Extract the [X, Y] coordinate from the center of the cell holding the provided text.  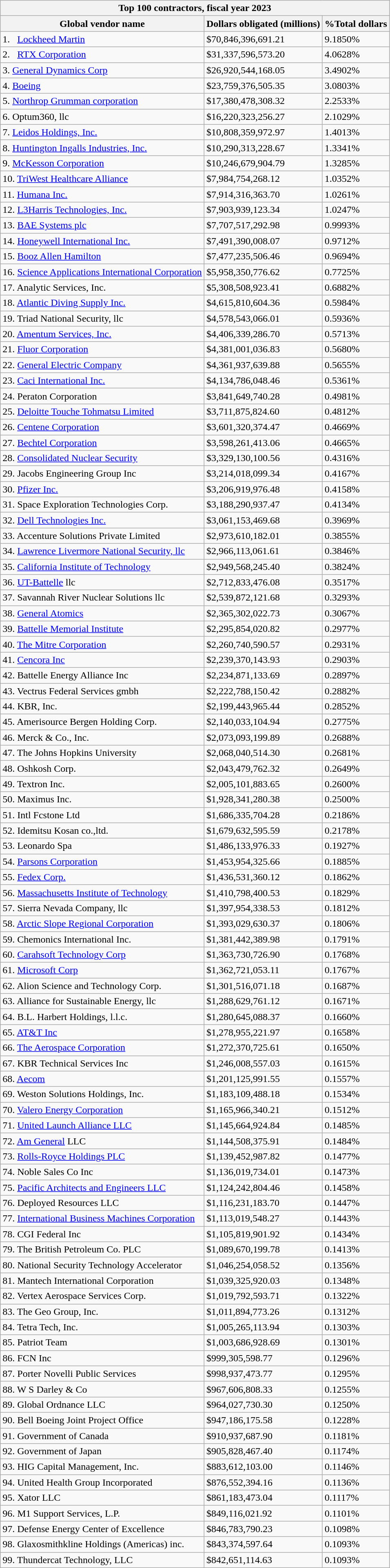
0.2903% [356, 660]
$2,239,370,143.93 [263, 660]
82. Vertex Aerospace Services Corp. [102, 1296]
37. Savannah River Nuclear Solutions llc [102, 598]
$5,308,508,923.41 [263, 287]
$1,301,516,071.18 [263, 986]
51. Intl Fcstone Ltd [102, 815]
76. Deployed Resources LLC [102, 1203]
0.1434% [356, 1234]
0.3846% [356, 551]
$1,278,955,221.97 [263, 1032]
Global vendor name [102, 24]
$2,043,479,762.32 [263, 769]
0.1413% [356, 1250]
0.1767% [356, 970]
1.0352% [356, 179]
79. The British Petroleum Co. PLC [102, 1250]
$4,578,543,066.01 [263, 318]
$3,188,290,937.47 [263, 505]
3.0803% [356, 86]
55. Fedex Corp. [102, 877]
65. AT&T Inc [102, 1032]
$23,759,376,505.35 [263, 86]
60. Carahsoft Technology Corp [102, 955]
$1,436,531,360.12 [263, 877]
56. Massachusetts Institute of Technology [102, 892]
31. Space Exploration Technologies Corp. [102, 505]
21. Fluor Corporation [102, 349]
$883,612,103.00 [263, 1467]
$1,362,721,053.11 [263, 970]
32. Dell Technologies Inc. [102, 520]
35. California Institute of Technology [102, 567]
1.3285% [356, 163]
$7,477,235,506.46 [263, 256]
94. United Health Group Incorporated [102, 1482]
0.5361% [356, 380]
$7,984,754,268.12 [263, 179]
0.1458% [356, 1188]
0.1136% [356, 1482]
$1,201,125,991.55 [263, 1079]
$1,046,254,058.52 [263, 1265]
84. Tetra Tech, Inc. [102, 1327]
0.2178% [356, 830]
$1,136,019,734.01 [263, 1172]
58. Arctic Slope Regional Corporation [102, 923]
0.1829% [356, 892]
$7,903,939,123.34 [263, 210]
$1,011,894,773.26 [263, 1312]
0.1671% [356, 1001]
14. Honeywell International Inc. [102, 241]
8. Huntington Ingalls Industries, Inc. [102, 148]
0.4134% [356, 505]
43. Vectrus Federal Services gmbh [102, 691]
15. Booz Allen Hamilton [102, 256]
$1,144,508,375.91 [263, 1141]
$4,615,810,604.36 [263, 303]
7. Leidos Holdings, Inc. [102, 132]
$1,272,370,725.61 [263, 1048]
$2,973,610,182.01 [263, 536]
83. The Geo Group, Inc. [102, 1312]
13. BAE Systems plc [102, 225]
0.3293% [356, 598]
9. McKesson Corporation [102, 163]
89. Global Ordnance LLC [102, 1405]
0.1322% [356, 1296]
1.3341% [356, 148]
$1,124,242,804.46 [263, 1188]
$1,453,954,325.66 [263, 861]
$3,598,261,413.06 [263, 442]
$10,246,679,904.79 [263, 163]
$2,365,302,022.73 [263, 613]
63. Alliance for Sustainable Energy, llc [102, 1001]
0.1301% [356, 1343]
47. The Johns Hopkins University [102, 753]
53. Leonardo Spa [102, 846]
$3,214,018,099.34 [263, 474]
64. B.L. Harbert Holdings, l.l.c. [102, 1017]
0.1812% [356, 908]
0.2897% [356, 675]
9.1850% [356, 39]
4.0628% [356, 55]
0.3517% [356, 582]
0.1250% [356, 1405]
$1,928,341,280.38 [263, 799]
0.1557% [356, 1079]
$1,288,629,761.12 [263, 1001]
0.4316% [356, 458]
24. Peraton Corporation [102, 396]
95. Xator LLC [102, 1498]
0.1660% [356, 1017]
0.2600% [356, 784]
39. Battelle Memorial Institute [102, 629]
0.1768% [356, 955]
0.1181% [356, 1435]
45. Amerisource Bergen Holding Corp. [102, 722]
0.3855% [356, 536]
46. Merck & Co., Inc. [102, 738]
$947,186,175.58 [263, 1420]
74. Noble Sales Co Inc [102, 1172]
0.1473% [356, 1172]
%Total dollars [356, 24]
3. General Dynamics Corp [102, 70]
$26,920,544,168.05 [263, 70]
16. Science Applications International Corporation [102, 272]
0.2500% [356, 799]
$17,380,478,308.32 [263, 101]
25. Deloitte Touche Tohmatsu Limited [102, 411]
0.1791% [356, 939]
73. Rolls-Royce Holdings PLC [102, 1156]
77. International Business Machines Corporation [102, 1219]
0.1356% [356, 1265]
$998,937,473.77 [263, 1374]
$3,601,320,374.47 [263, 427]
99. Thundercat Technology, LLC [102, 1560]
52. Idemitsu Kosan co.,ltd. [102, 830]
0.2649% [356, 769]
88. W S Darley & Co [102, 1389]
0.1117% [356, 1498]
$2,068,040,514.30 [263, 753]
$1,393,029,630.37 [263, 923]
$7,491,390,008.07 [263, 241]
0.1174% [356, 1451]
$1,183,109,488.18 [263, 1094]
0.1658% [356, 1032]
0.1806% [356, 923]
$1,410,798,400.53 [263, 892]
0.7725% [356, 272]
$2,234,871,133.69 [263, 675]
$7,914,316,363.70 [263, 194]
42. Battelle Energy Alliance Inc [102, 675]
71. United Launch Alliance LLC [102, 1125]
0.1927% [356, 846]
1.0247% [356, 210]
$849,116,021.92 [263, 1513]
1. Lockheed Martin [102, 39]
$70,846,396,691.21 [263, 39]
$1,363,730,726.90 [263, 955]
0.5713% [356, 334]
0.1295% [356, 1374]
0.2852% [356, 707]
0.4981% [356, 396]
0.1228% [356, 1420]
0.1484% [356, 1141]
3.4902% [356, 70]
85. Patriot Team [102, 1343]
$846,783,790.23 [263, 1529]
92. Government of Japan [102, 1451]
72. Am General LLC [102, 1141]
30. Pfizer Inc. [102, 489]
0.1098% [356, 1529]
0.5655% [356, 365]
$2,199,443,965.44 [263, 707]
90. Bell Boeing Joint Project Office [102, 1420]
$1,145,664,924.84 [263, 1125]
28. Consolidated Nuclear Security [102, 458]
0.1534% [356, 1094]
$3,061,153,469.68 [263, 520]
68. Aecom [102, 1079]
$10,290,313,228.67 [263, 148]
61. Microsoft Corp [102, 970]
0.9694% [356, 256]
96. M1 Support Services, L.P. [102, 1513]
4. Boeing [102, 86]
93. HIG Capital Management, Inc. [102, 1467]
49. Textron Inc. [102, 784]
1.0261% [356, 194]
0.2186% [356, 815]
0.1296% [356, 1358]
0.1862% [356, 877]
0.1615% [356, 1063]
6. Optum360, llc [102, 117]
0.2882% [356, 691]
$2,539,872,121.68 [263, 598]
0.4665% [356, 442]
$3,841,649,740.28 [263, 396]
$16,220,323,256.27 [263, 117]
0.1312% [356, 1312]
0.3824% [356, 567]
2. RTX Corporation [102, 55]
87. Porter Novelli Public Services [102, 1374]
$4,134,786,048.46 [263, 380]
62. Alion Science and Technology Corp. [102, 986]
$1,397,954,338.53 [263, 908]
$3,711,875,824.60 [263, 411]
78. CGI Federal Inc [102, 1234]
$1,003,686,928.69 [263, 1343]
Top 100 contractors, fiscal year 2023 [195, 8]
48. Oshkosh Corp. [102, 769]
0.3067% [356, 613]
0.1348% [356, 1281]
0.3969% [356, 520]
$2,222,788,150.42 [263, 691]
$1,246,008,557.03 [263, 1063]
$7,707,517,292.98 [263, 225]
$3,206,919,976.48 [263, 489]
26. Centene Corporation [102, 427]
11. Humana Inc. [102, 194]
2.1029% [356, 117]
$4,406,339,286.70 [263, 334]
0.9712% [356, 241]
0.1650% [356, 1048]
91. Government of Canada [102, 1435]
20. Amentum Services, Inc. [102, 334]
38. General Atomics [102, 613]
5. Northrop Grumman corporation [102, 101]
10. TriWest Healthcare Alliance [102, 179]
$3,329,130,100.56 [263, 458]
$1,381,442,389.98 [263, 939]
75. Pacific Architects and Engineers LLC [102, 1188]
$876,552,394.16 [263, 1482]
40. The Mitre Corporation [102, 644]
$967,606,808.33 [263, 1389]
$2,073,093,199.89 [263, 738]
0.1255% [356, 1389]
12. L3Harris Technologies, Inc. [102, 210]
$905,828,467.40 [263, 1451]
0.1101% [356, 1513]
0.6882% [356, 287]
0.5680% [356, 349]
69. Weston Solutions Holdings, Inc. [102, 1094]
$1,686,335,704.28 [263, 815]
0.2931% [356, 644]
0.2688% [356, 738]
0.1687% [356, 986]
18. Atlantic Diving Supply Inc. [102, 303]
67. KBR Technical Services Inc [102, 1063]
$1,113,019,548.27 [263, 1219]
$2,140,033,104.94 [263, 722]
Dollars obligated (millions) [263, 24]
$1,139,452,987.82 [263, 1156]
$1,105,819,901.92 [263, 1234]
$4,361,937,639.88 [263, 365]
$2,966,113,061.61 [263, 551]
66. The Aerospace Corporation [102, 1048]
70. Valero Energy Corporation [102, 1110]
$10,808,359,972.97 [263, 132]
81. Mantech International Corporation [102, 1281]
57. Sierra Nevada Company, llc [102, 908]
29. Jacobs Engineering Group Inc [102, 474]
17. Analytic Services, Inc. [102, 287]
$2,712,833,476.08 [263, 582]
$2,005,101,883.65 [263, 784]
$843,374,597.64 [263, 1544]
2.2533% [356, 101]
$2,295,854,020.82 [263, 629]
0.2775% [356, 722]
$861,183,473.04 [263, 1498]
41. Cencora Inc [102, 660]
0.1512% [356, 1110]
0.4812% [356, 411]
$1,679,632,595.59 [263, 830]
$842,651,114.63 [263, 1560]
$1,005,265,113.94 [263, 1327]
54. Parsons Corporation [102, 861]
44. KBR, Inc. [102, 707]
59. Chemonics International Inc. [102, 939]
97. Defense Energy Center of Excellence [102, 1529]
$4,381,001,036.83 [263, 349]
33. Accenture Solutions Private Limited [102, 536]
0.5936% [356, 318]
$999,305,598.77 [263, 1358]
0.4167% [356, 474]
34. Lawrence Livermore National Security, llc [102, 551]
0.2681% [356, 753]
80. National Security Technology Accelerator [102, 1265]
$1,280,645,088.37 [263, 1017]
0.9993% [356, 225]
$5,958,350,776.62 [263, 272]
0.1885% [356, 861]
0.1303% [356, 1327]
36. UT-Battelle llc [102, 582]
$2,949,568,245.40 [263, 567]
98. Glaxosmithkline Holdings (Americas) inc. [102, 1544]
0.4669% [356, 427]
$964,027,730.30 [263, 1405]
0.1146% [356, 1467]
0.4158% [356, 489]
$1,486,133,976.33 [263, 846]
$1,039,325,920.03 [263, 1281]
19. Triad National Security, llc [102, 318]
0.1447% [356, 1203]
0.2977% [356, 629]
22. General Electric Company [102, 365]
50. Maximus Inc. [102, 799]
86. FCN Inc [102, 1358]
23. Caci International Inc. [102, 380]
27. Bechtel Corporation [102, 442]
$1,116,231,183.70 [263, 1203]
0.1477% [356, 1156]
$31,337,596,573.20 [263, 55]
$1,089,670,199.78 [263, 1250]
0.5984% [356, 303]
0.1485% [356, 1125]
1.4013% [356, 132]
$910,937,687.90 [263, 1435]
$2,260,740,590.57 [263, 644]
$1,019,792,593.71 [263, 1296]
0.1443% [356, 1219]
$1,165,966,340.21 [263, 1110]
